Locate the cell with the specified text and output its (x, y) center coordinate. 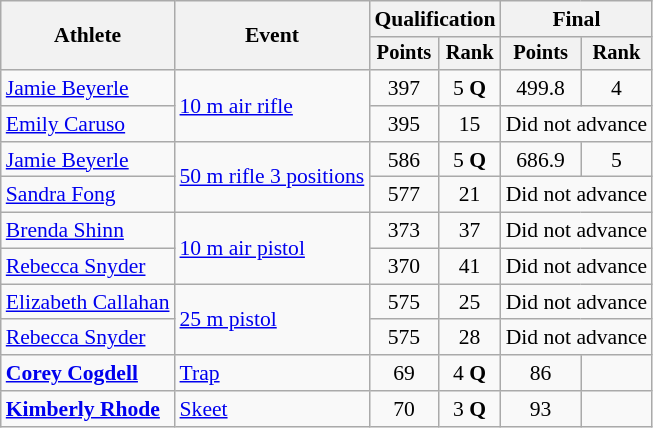
Final (577, 19)
Emily Caruso (88, 124)
Athlete (88, 36)
25 (470, 302)
686.9 (541, 160)
41 (470, 267)
Corey Cogdell (88, 373)
395 (404, 124)
10 m air rifle (272, 106)
373 (404, 231)
4 Q (470, 373)
5 (617, 160)
70 (404, 409)
15 (470, 124)
69 (404, 373)
Elizabeth Callahan (88, 302)
10 m air pistol (272, 248)
Trap (272, 373)
577 (404, 195)
4 (617, 88)
93 (541, 409)
3 Q (470, 409)
86 (541, 373)
499.8 (541, 88)
586 (404, 160)
Qualification (434, 19)
Event (272, 36)
50 m rifle 3 positions (272, 178)
Kimberly Rhode (88, 409)
Brenda Shinn (88, 231)
370 (404, 267)
21 (470, 195)
Sandra Fong (88, 195)
25 m pistol (272, 320)
397 (404, 88)
Skeet (272, 409)
28 (470, 338)
37 (470, 231)
